Identify which cell holds the provided text, then report its [x, y] central coordinate. 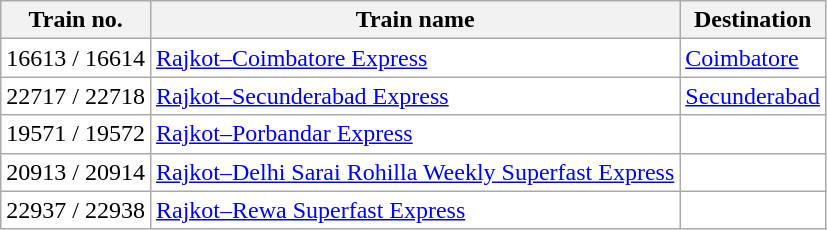
20913 / 20914 [76, 172]
Rajkot–Coimbatore Express [414, 58]
Rajkot–Rewa Superfast Express [414, 210]
Rajkot–Porbandar Express [414, 134]
Train name [414, 20]
Rajkot–Delhi Sarai Rohilla Weekly Superfast Express [414, 172]
Rajkot–Secunderabad Express [414, 96]
16613 / 16614 [76, 58]
Train no. [76, 20]
Coimbatore [753, 58]
Destination [753, 20]
22717 / 22718 [76, 96]
22937 / 22938 [76, 210]
Secunderabad [753, 96]
19571 / 19572 [76, 134]
